Determine the (X, Y) coordinate at the center of the cell enclosing the given text.  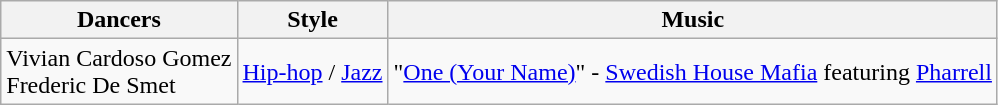
Music (692, 20)
Vivian Cardoso Gomez Frederic De Smet (119, 72)
Dancers (119, 20)
Style (312, 20)
Hip-hop / Jazz (312, 72)
"One (Your Name)" - Swedish House Mafia featuring Pharrell (692, 72)
